Search for the cell housing the specified text and yield its [x, y] center coordinate. 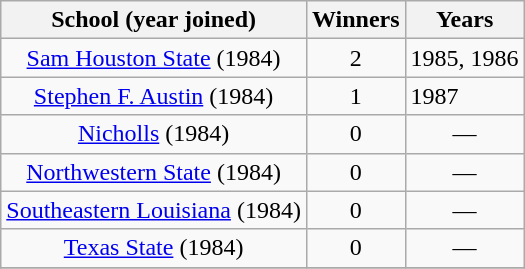
2 [356, 58]
Nicholls (1984) [154, 134]
Winners [356, 20]
1985, 1986 [464, 58]
Years [464, 20]
Texas State (1984) [154, 248]
School (year joined) [154, 20]
1 [356, 96]
Northwestern State (1984) [154, 172]
Southeastern Louisiana (1984) [154, 210]
1987 [464, 96]
Stephen F. Austin (1984) [154, 96]
Sam Houston State (1984) [154, 58]
